Determine the (x, y) coordinate at the center of the cell enclosing the given text.  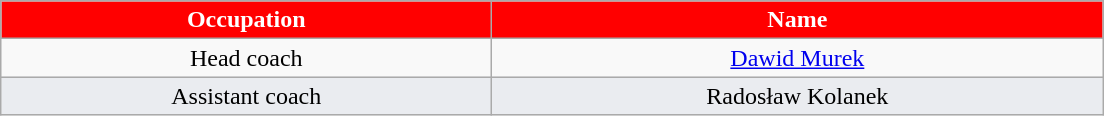
Name (798, 20)
Dawid Murek (798, 58)
Occupation (246, 20)
Assistant coach (246, 96)
Head coach (246, 58)
Radosław Kolanek (798, 96)
